Pinpoint the cell where the given text exists, returning its [X, Y] midpoint coordinate. 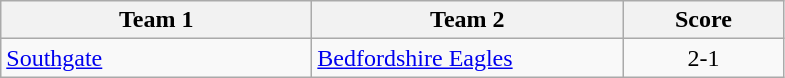
Score [704, 20]
Team 1 [156, 20]
2-1 [704, 58]
Bedfordshire Eagles [468, 58]
Southgate [156, 58]
Team 2 [468, 20]
